Return [x, y] of the center of cell containing provided text 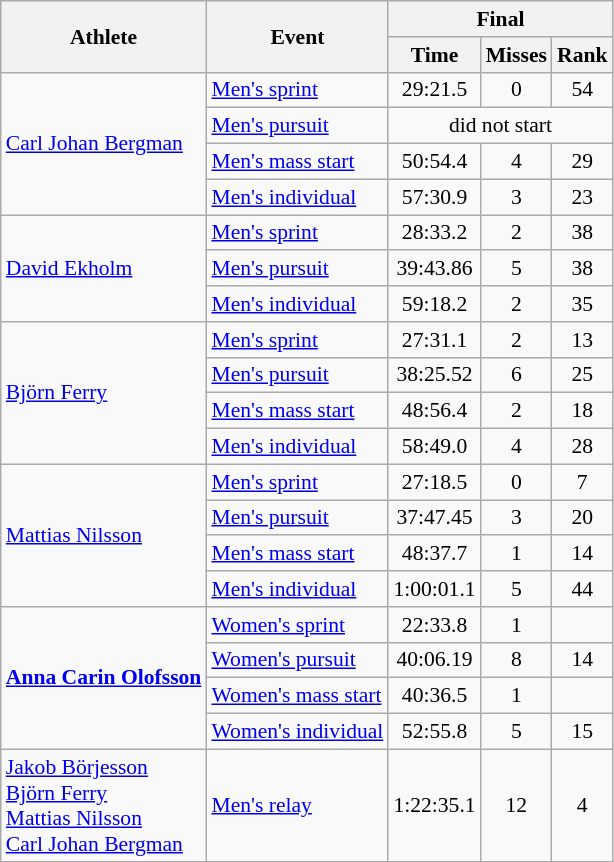
54 [582, 90]
27:31.1 [434, 340]
48:37.7 [434, 554]
12 [516, 805]
1:22:35.1 [434, 805]
59:18.2 [434, 304]
58:49.0 [434, 447]
40:06.19 [434, 660]
23 [582, 197]
44 [582, 589]
25 [582, 375]
13 [582, 340]
22:33.8 [434, 625]
Athlete [104, 36]
39:43.86 [434, 269]
40:36.5 [434, 696]
8 [516, 660]
Women's mass start [297, 696]
Women's pursuit [297, 660]
Mattias Nilsson [104, 535]
Misses [516, 55]
18 [582, 411]
Björn Ferry [104, 393]
15 [582, 732]
48:56.4 [434, 411]
Event [297, 36]
Rank [582, 55]
28:33.2 [434, 233]
57:30.9 [434, 197]
David Ekholm [104, 268]
Time [434, 55]
20 [582, 518]
Anna Carin Olofsson [104, 678]
did not start [500, 126]
28 [582, 447]
38:25.52 [434, 375]
37:47.45 [434, 518]
1:00:01.1 [434, 589]
50:54.4 [434, 162]
29 [582, 162]
7 [582, 482]
6 [516, 375]
Women's individual [297, 732]
Women's sprint [297, 625]
29:21.5 [434, 90]
Men's relay [297, 805]
Carl Johan Bergman [104, 143]
35 [582, 304]
Jakob BörjessonBjörn FerryMattias NilssonCarl Johan Bergman [104, 805]
Final [500, 19]
52:55.8 [434, 732]
27:18.5 [434, 482]
